Locate the cell with the specified text and output its (x, y) center coordinate. 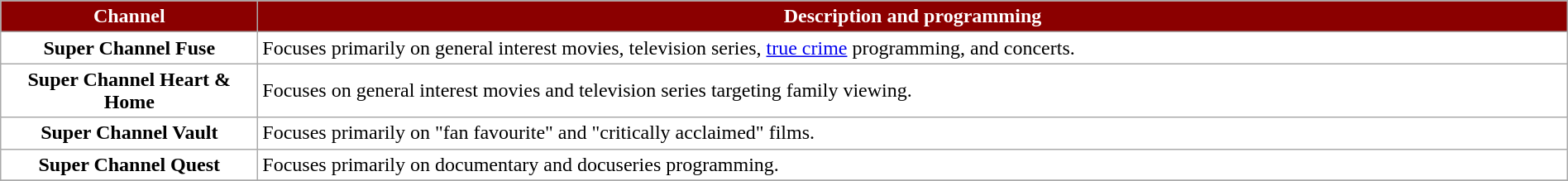
Description and programming (913, 17)
Focuses primarily on general interest movies, television series, true crime programming, and concerts. (913, 48)
Focuses primarily on documentary and docuseries programming. (913, 164)
Focuses on general interest movies and television series targeting family viewing. (913, 91)
Channel (129, 17)
Super Channel Vault (129, 133)
Focuses primarily on "fan favourite" and "critically acclaimed" films. (913, 133)
Super Channel Quest (129, 164)
Super Channel Fuse (129, 48)
Super Channel Heart & Home (129, 91)
